Return [X, Y] of the center of cell containing provided text 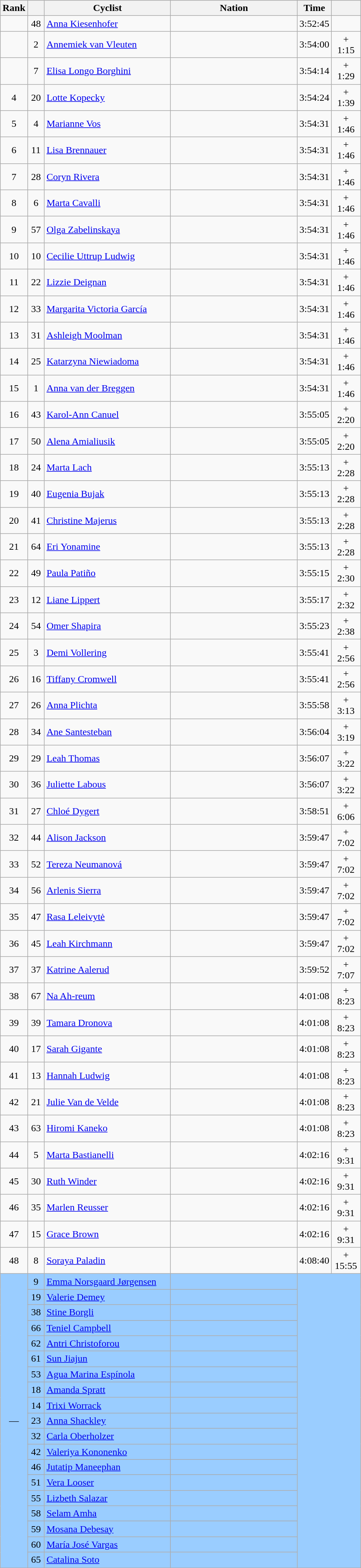
Cecilie Uttrup Ludwig [107, 256]
Ashleigh Moolman [107, 336]
Omer Shapira [107, 626]
Paula Patiño [107, 573]
Marta Cavalli [107, 203]
Vera Looser [107, 1483]
Emma Norsgaard Jørgensen [107, 1282]
3:54:00 [314, 45]
Elisa Longo Borghini [107, 71]
57 [36, 229]
66 [36, 1328]
Teniel Campbell [107, 1328]
+ 2:30 [346, 573]
Grace Brown [107, 1234]
Time [314, 8]
Arlenis Sierra [107, 891]
Marlen Reusser [107, 1208]
64 [36, 547]
61 [36, 1359]
Stine Borgli [107, 1312]
63 [36, 1128]
Marta Lach [107, 467]
3:55:58 [314, 705]
+ 1:29 [346, 71]
+ 3:13 [346, 705]
3:59:52 [314, 969]
Mosana Debesay [107, 1529]
2 [36, 45]
Tamara Dronova [107, 1022]
— [14, 1421]
Coryn Rivera [107, 176]
Lotte Kopecky [107, 98]
Katarzyna Niewiadoma [107, 362]
+ 2:38 [346, 626]
Lisa Brennauer [107, 150]
4:08:40 [314, 1260]
Selam Amha [107, 1514]
+ 15:55 [346, 1260]
3:54:24 [314, 98]
59 [36, 1529]
Valerie Demey [107, 1297]
52 [36, 864]
María José Vargas [107, 1544]
Tereza Neumanová [107, 864]
54 [36, 626]
55 [36, 1498]
Lizzie Deignan [107, 282]
Rank [14, 8]
Valeriya Kononenko [107, 1452]
+ 7:07 [346, 969]
3:55:23 [314, 626]
3 [36, 653]
Rasa Leleivytė [107, 917]
Nation [234, 8]
Na Ah-reum [107, 996]
Jutatip Maneephan [107, 1467]
Julie Van de Velde [107, 1102]
Agua Marina Espínola [107, 1374]
Alison Jackson [107, 838]
Alena Amialiusik [107, 441]
3:55:15 [314, 573]
Chloé Dygert [107, 811]
3:58:51 [314, 811]
Christine Majerus [107, 520]
Catalina Soto [107, 1560]
Anna Plichta [107, 705]
Hannah Ludwig [107, 1075]
Annemiek van Vleuten [107, 45]
Karol-Ann Canuel [107, 414]
Eri Yonamine [107, 547]
1 [36, 388]
+ 3:19 [346, 731]
Anna van der Breggen [107, 388]
56 [36, 891]
Ruth Winder [107, 1182]
Eugenia Bujak [107, 494]
+ 2:32 [346, 600]
Leah Thomas [107, 758]
+ 1:39 [346, 98]
Antri Christoforou [107, 1343]
3:55:17 [314, 600]
3:52:45 [314, 24]
Carla Oberholzer [107, 1436]
Lizbeth Salazar [107, 1498]
67 [36, 996]
Olga Zabelinskaya [107, 229]
62 [36, 1343]
Sarah Gigante [107, 1049]
Demi Vollering [107, 653]
Juliette Labous [107, 785]
Marta Bastianelli [107, 1155]
+ 1:15 [346, 45]
50 [36, 441]
Amanda Spratt [107, 1390]
Anna Kiesenhofer [107, 24]
65 [36, 1560]
3:54:14 [314, 71]
Hiromi Kaneko [107, 1128]
Marianne Vos [107, 124]
+ 6:06 [346, 811]
Trixi Worrack [107, 1405]
60 [36, 1544]
51 [36, 1483]
Anna Shackley [107, 1421]
49 [36, 573]
3:56:04 [314, 731]
Cyclist [107, 8]
58 [36, 1514]
Ane Santesteban [107, 731]
Leah Kirchmann [107, 943]
Margarita Victoria García [107, 309]
Soraya Paladin [107, 1260]
53 [36, 1374]
Liane Lippert [107, 600]
Tiffany Cromwell [107, 679]
Sun Jiajun [107, 1359]
Katrine Aalerud [107, 969]
